Capture the cell that displays the provided text and extract its [X, Y] central coordinate. 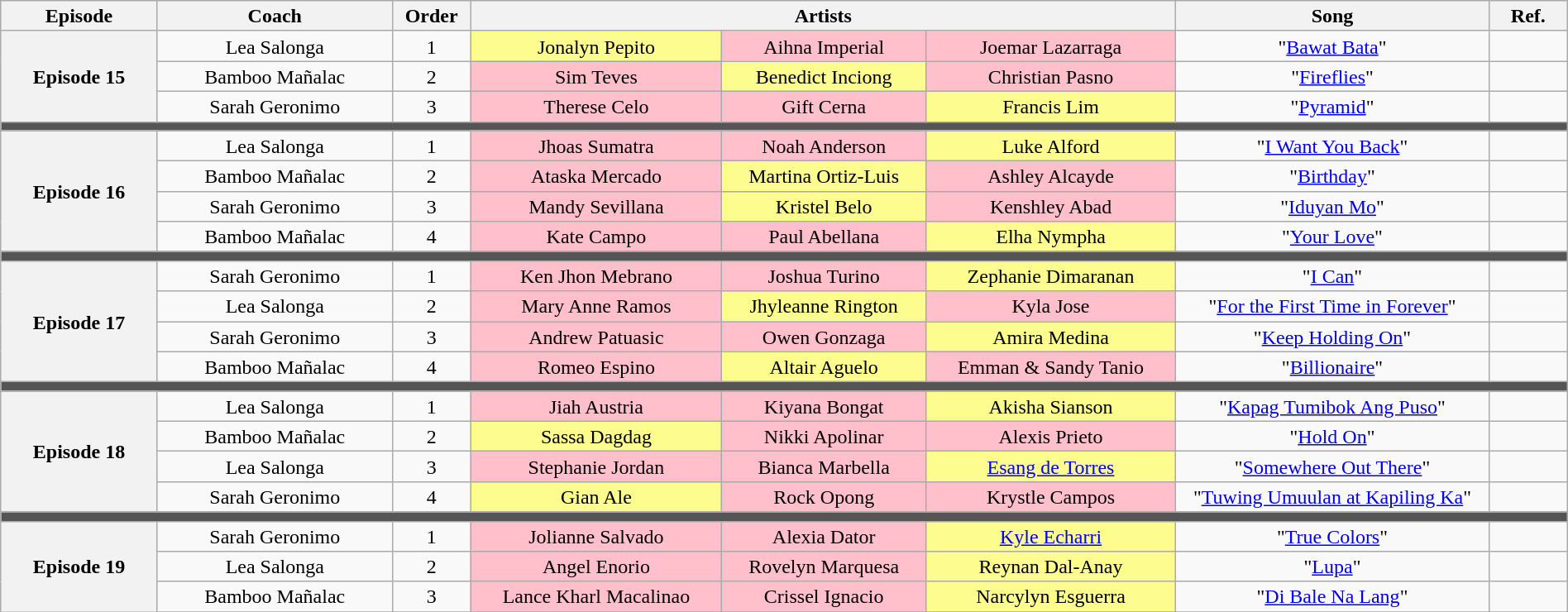
Kate Campo [596, 237]
Song [1333, 17]
Sim Teves [596, 76]
"Di Bale Na Lang" [1333, 597]
Therese Celo [596, 106]
"Hold On" [1333, 437]
Krystle Campos [1051, 496]
Jiah Austria [596, 407]
"I Want You Back" [1333, 146]
Jolianne Salvado [596, 536]
Rock Opong [824, 496]
Gift Cerna [824, 106]
Amira Medina [1051, 336]
"Somewhere Out There" [1333, 466]
Aihna Imperial [824, 46]
Jonalyn Pepito [596, 46]
Stephanie Jordan [596, 466]
Altair Aguelo [824, 367]
Romeo Espino [596, 367]
"Keep Holding On" [1333, 336]
Mandy Sevillana [596, 207]
"I Can" [1333, 276]
"Bawat Bata" [1333, 46]
Episode [79, 17]
Kiyana Bongat [824, 407]
Ref. [1528, 17]
"Lupa" [1333, 567]
Narcylyn Esguerra [1051, 597]
"For the First Time in Forever" [1333, 306]
Lance Kharl Macalinao [596, 597]
Gian Ale [596, 496]
Jhoas Sumatra [596, 146]
"Fireflies" [1333, 76]
Episode 18 [79, 452]
Episode 19 [79, 567]
Emman & Sandy Tanio [1051, 367]
Benedict Inciong [824, 76]
Joemar Lazarraga [1051, 46]
Angel Enorio [596, 567]
"Kapag Tumibok Ang Puso" [1333, 407]
Martina Ortiz-Luis [824, 177]
Francis Lim [1051, 106]
Ken Jhon Mebrano [596, 276]
Kyle Echarri [1051, 536]
Alexis Prieto [1051, 437]
Jhyleanne Rington [824, 306]
Rovelyn Marquesa [824, 567]
Ashley Alcayde [1051, 177]
"Birthday" [1333, 177]
Elha Nympha [1051, 237]
"Tuwing Umuulan at Kapiling Ka" [1333, 496]
Noah Anderson [824, 146]
Mary Anne Ramos [596, 306]
Owen Gonzaga [824, 336]
"Billionaire" [1333, 367]
Luke Alford [1051, 146]
Akisha Sianson [1051, 407]
Kristel Belo [824, 207]
Andrew Patuasic [596, 336]
Bianca Marbella [824, 466]
Alexia Dator [824, 536]
"Pyramid" [1333, 106]
Order [432, 17]
"Your Love" [1333, 237]
"True Colors" [1333, 536]
Kyla Jose [1051, 306]
Paul Abellana [824, 237]
Kenshley Abad [1051, 207]
Crissel Ignacio [824, 597]
Nikki Apolinar [824, 437]
Episode 16 [79, 191]
Sassa Dagdag [596, 437]
Joshua Turino [824, 276]
"Iduyan Mo" [1333, 207]
Reynan Dal-Anay [1051, 567]
Christian Pasno [1051, 76]
Ataska Mercado [596, 177]
Zephanie Dimaranan [1051, 276]
Episode 17 [79, 321]
Esang de Torres [1051, 466]
Coach [275, 17]
Artists [823, 17]
Episode 15 [79, 76]
